Locate the cell with the specified text and output its [x, y] center coordinate. 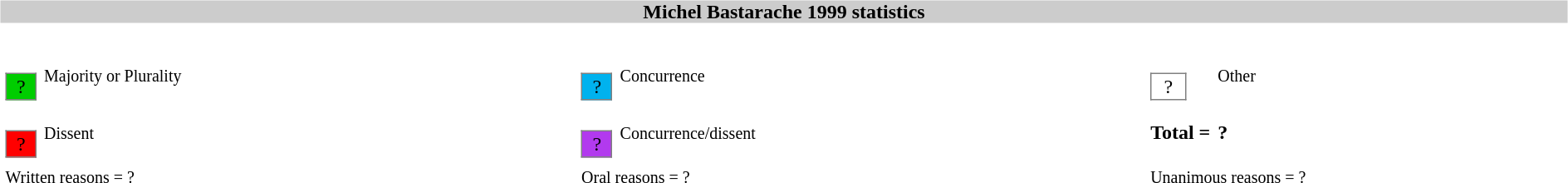
Michel Bastarache 1999 statistics [784, 12]
Concurrence/dissent [882, 132]
Other [1390, 76]
Dissent [309, 132]
Total = [1180, 132]
Majority or Plurality [309, 76]
Concurrence [882, 76]
